Return the [x, y] coordinate for the center point of the cell that contains the specified text.  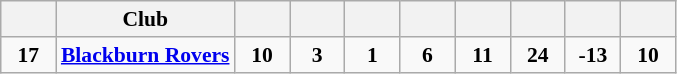
Club [146, 19]
11 [482, 55]
3 [318, 55]
6 [428, 55]
Blackburn Rovers [146, 55]
17 [28, 55]
1 [372, 55]
-13 [592, 55]
24 [538, 55]
